Detect which cell encompasses the target text, then output its [X, Y] center coordinate. 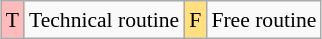
Technical routine [104, 20]
T [12, 20]
Free routine [264, 20]
F [195, 20]
